Extract the [x, y] coordinate from the center of the cell holding the provided text.  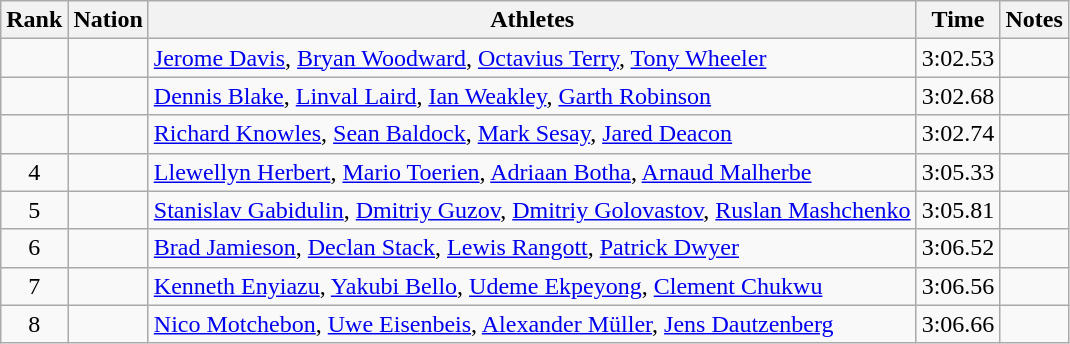
Jerome Davis, Bryan Woodward, Octavius Terry, Tony Wheeler [532, 58]
3:05.33 [958, 172]
3:06.56 [958, 286]
3:02.74 [958, 134]
3:06.66 [958, 324]
Dennis Blake, Linval Laird, Ian Weakley, Garth Robinson [532, 96]
6 [34, 248]
Athletes [532, 20]
7 [34, 286]
Kenneth Enyiazu, Yakubi Bello, Udeme Ekpeyong, Clement Chukwu [532, 286]
3:02.68 [958, 96]
Time [958, 20]
Brad Jamieson, Declan Stack, Lewis Rangott, Patrick Dwyer [532, 248]
Nation [108, 20]
Stanislav Gabidulin, Dmitriy Guzov, Dmitriy Golovastov, Ruslan Mashchenko [532, 210]
5 [34, 210]
3:02.53 [958, 58]
4 [34, 172]
Llewellyn Herbert, Mario Toerien, Adriaan Botha, Arnaud Malherbe [532, 172]
Nico Motchebon, Uwe Eisenbeis, Alexander Müller, Jens Dautzenberg [532, 324]
3:05.81 [958, 210]
3:06.52 [958, 248]
Richard Knowles, Sean Baldock, Mark Sesay, Jared Deacon [532, 134]
Rank [34, 20]
Notes [1034, 20]
8 [34, 324]
